Locate the cell with the specified text and output its [x, y] center coordinate. 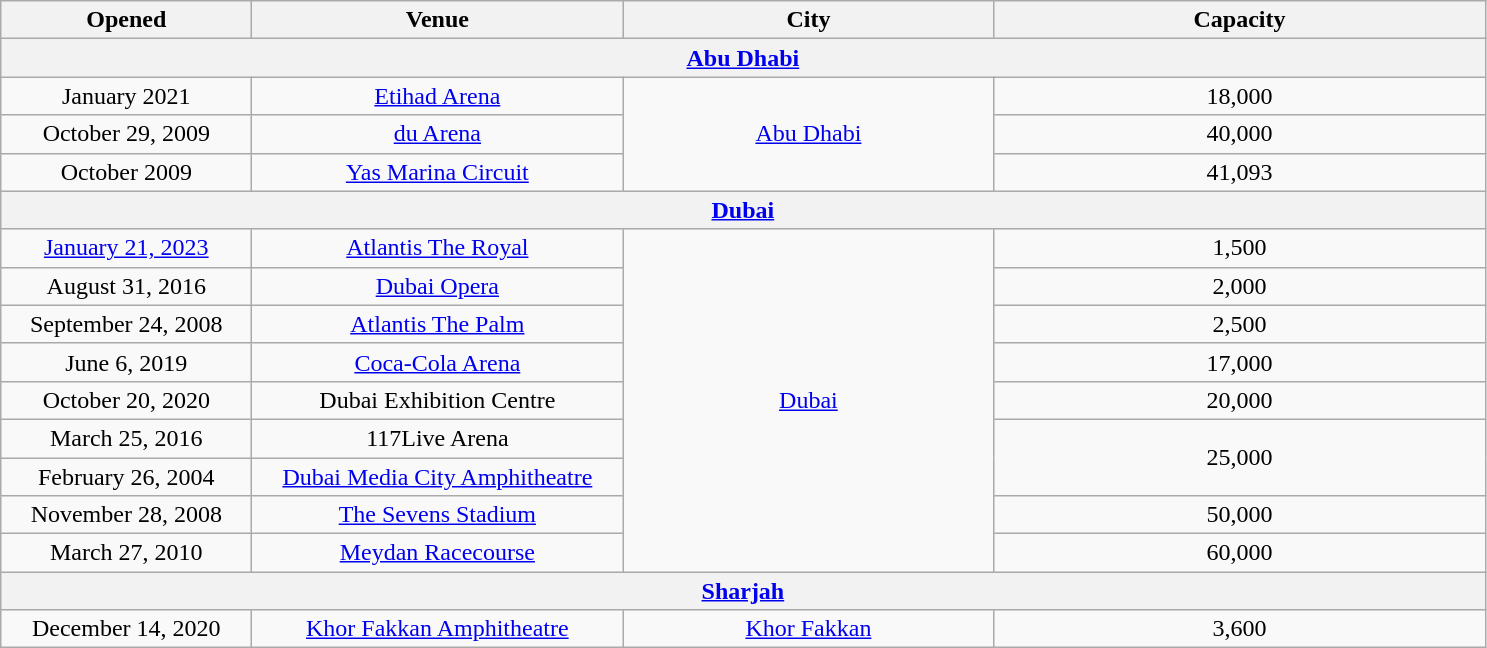
August 31, 2016 [126, 286]
17,000 [1240, 362]
3,600 [1240, 629]
1,500 [1240, 248]
June 6, 2019 [126, 362]
117Live Arena [438, 438]
25,000 [1240, 457]
Etihad Arena [438, 96]
60,000 [1240, 553]
October 29, 2009 [126, 134]
Atlantis The Royal [438, 248]
January 2021 [126, 96]
March 25, 2016 [126, 438]
Coca-Cola Arena [438, 362]
40,000 [1240, 134]
Dubai Opera [438, 286]
Khor Fakkan [808, 629]
October 2009 [126, 172]
41,093 [1240, 172]
City [808, 20]
November 28, 2008 [126, 515]
January 21, 2023 [126, 248]
18,000 [1240, 96]
March 27, 2010 [126, 553]
2,500 [1240, 324]
October 20, 2020 [126, 400]
Khor Fakkan Amphitheatre [438, 629]
December 14, 2020 [126, 629]
Capacity [1240, 20]
Atlantis The Palm [438, 324]
Meydan Racecourse [438, 553]
50,000 [1240, 515]
Opened [126, 20]
20,000 [1240, 400]
Dubai Exhibition Centre [438, 400]
2,000 [1240, 286]
The Sevens Stadium [438, 515]
Sharjah [743, 591]
du Arena [438, 134]
September 24, 2008 [126, 324]
Venue [438, 20]
Dubai Media City Amphitheatre [438, 477]
Yas Marina Circuit [438, 172]
February 26, 2004 [126, 477]
